Determine the (X, Y) coordinate at the center of the cell enclosing the given text.  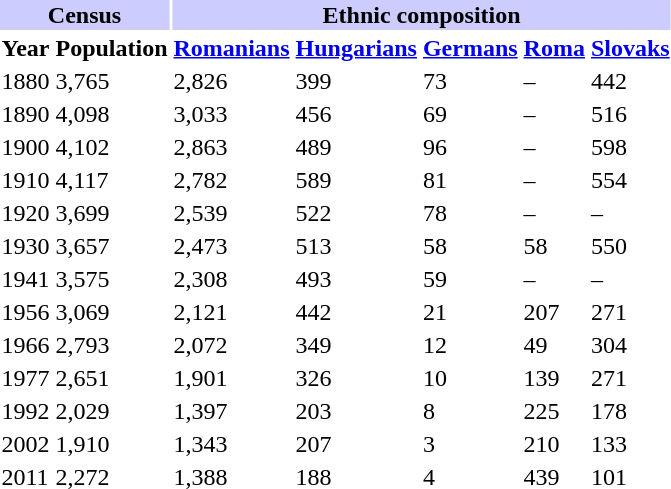
Year (26, 48)
96 (470, 147)
2,826 (232, 81)
456 (356, 114)
326 (356, 378)
1966 (26, 345)
Ethnic composition (422, 15)
Population (112, 48)
3,033 (232, 114)
3 (470, 444)
59 (470, 279)
1920 (26, 213)
2,473 (232, 246)
178 (630, 411)
493 (356, 279)
Roma (554, 48)
8 (470, 411)
2,651 (112, 378)
210 (554, 444)
12 (470, 345)
78 (470, 213)
1,397 (232, 411)
304 (630, 345)
516 (630, 114)
598 (630, 147)
1977 (26, 378)
133 (630, 444)
349 (356, 345)
4,102 (112, 147)
554 (630, 180)
203 (356, 411)
81 (470, 180)
Germans (470, 48)
2,029 (112, 411)
21 (470, 312)
2,863 (232, 147)
225 (554, 411)
1,910 (112, 444)
49 (554, 345)
2002 (26, 444)
3,069 (112, 312)
3,575 (112, 279)
3,657 (112, 246)
1992 (26, 411)
1880 (26, 81)
1,901 (232, 378)
1900 (26, 147)
2,539 (232, 213)
Slovaks (630, 48)
10 (470, 378)
3,765 (112, 81)
1910 (26, 180)
1930 (26, 246)
139 (554, 378)
2,121 (232, 312)
Hungarians (356, 48)
69 (470, 114)
550 (630, 246)
1890 (26, 114)
2,072 (232, 345)
3,699 (112, 213)
2,308 (232, 279)
1,343 (232, 444)
4,117 (112, 180)
399 (356, 81)
Census (84, 15)
4,098 (112, 114)
522 (356, 213)
1956 (26, 312)
489 (356, 147)
73 (470, 81)
513 (356, 246)
2,793 (112, 345)
Romanians (232, 48)
589 (356, 180)
1941 (26, 279)
2,782 (232, 180)
